Extract the [x, y] coordinate from the center of the cell holding the provided text.  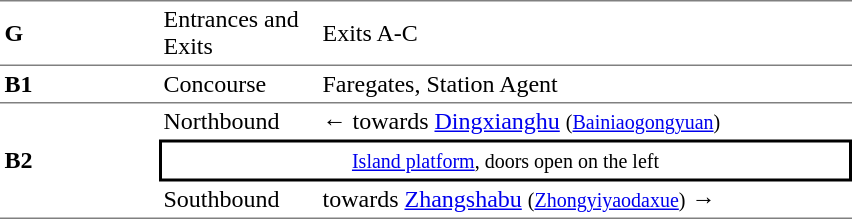
G [80, 33]
B1 [80, 85]
Faregates, Station Agent [585, 85]
Island platform, doors open on the left [506, 161]
Concourse [238, 85]
← towards Dingxianghu (Bainiaogongyuan) [585, 122]
Exits A-C [585, 33]
Entrances and Exits [238, 33]
Northbound [238, 122]
